Locate the cell with the specified text and output its (X, Y) center coordinate. 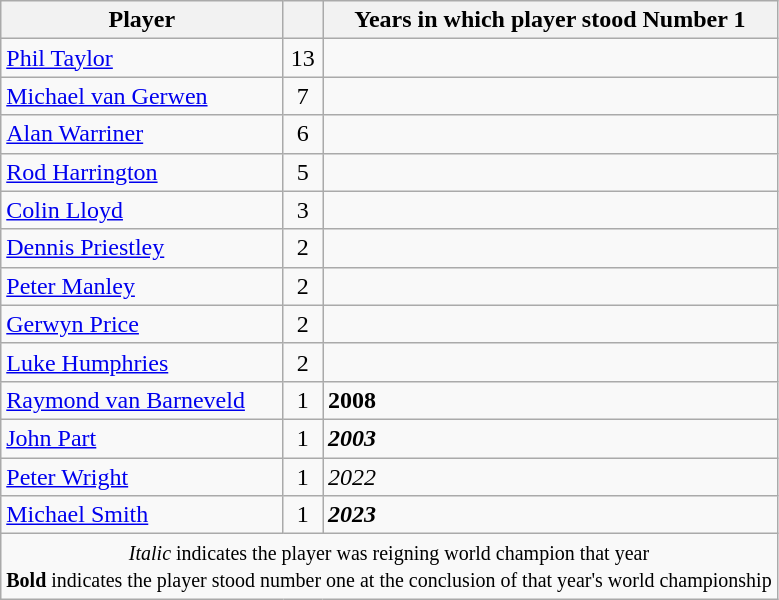
Alan Warriner (142, 134)
2023 (550, 515)
Peter Manley (142, 286)
2003 (550, 438)
Rod Harrington (142, 172)
Peter Wright (142, 477)
6 (303, 134)
Player (142, 20)
Gerwyn Price (142, 324)
5 (303, 172)
Michael Smith (142, 515)
3 (303, 210)
Luke Humphries (142, 362)
John Part (142, 438)
Years in which player stood Number 1 (550, 20)
2022 (550, 477)
13 (303, 58)
Phil Taylor (142, 58)
Dennis Priestley (142, 248)
Raymond van Barneveld (142, 400)
7 (303, 96)
2008 (550, 400)
Michael van Gerwen (142, 96)
Colin Lloyd (142, 210)
